Return the [x, y] coordinate for the center point of the cell that contains the specified text.  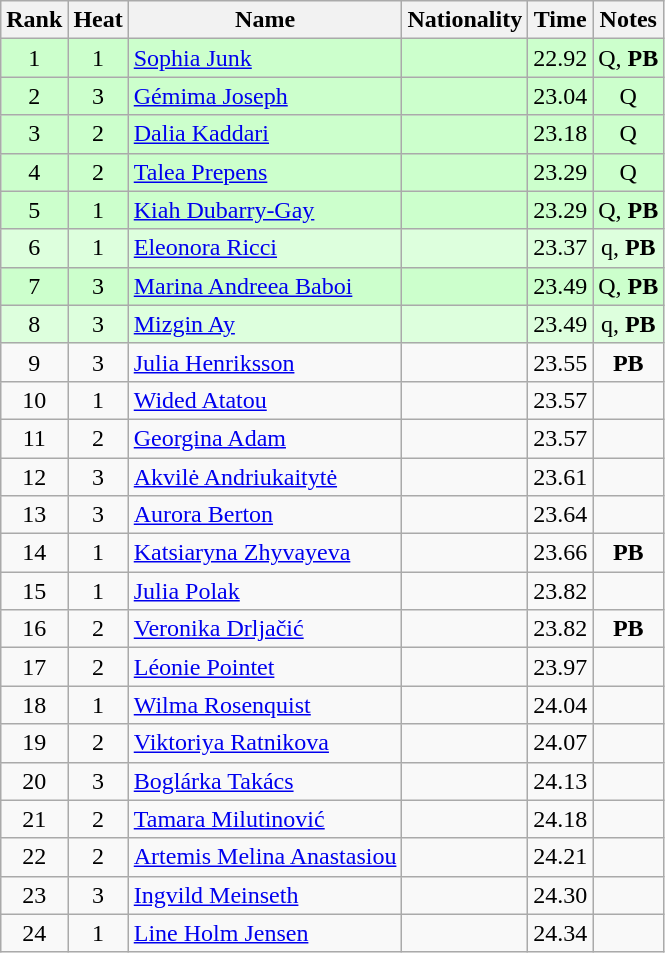
12 [34, 477]
24.07 [560, 743]
Heat [98, 20]
Mizgin Ay [265, 324]
Viktoriya Ratnikova [265, 743]
Artemis Melina Anastasiou [265, 857]
5 [34, 210]
15 [34, 591]
Julia Polak [265, 591]
23.61 [560, 477]
23.97 [560, 667]
23.66 [560, 553]
Name [265, 20]
Nationality [465, 20]
7 [34, 286]
24.30 [560, 895]
23.55 [560, 362]
20 [34, 781]
Katsiaryna Zhyvayeva [265, 553]
Marina Andreea Baboi [265, 286]
Veronika Drljačić [265, 629]
Rank [34, 20]
23 [34, 895]
Boglárka Takács [265, 781]
23.37 [560, 248]
Eleonora Ricci [265, 248]
6 [34, 248]
Wided Atatou [265, 400]
13 [34, 515]
19 [34, 743]
24.34 [560, 933]
Akvilė Andriukaitytė [265, 477]
23.04 [560, 96]
Wilma Rosenquist [265, 705]
23.18 [560, 134]
24.04 [560, 705]
11 [34, 438]
Talea Prepens [265, 172]
Kiah Dubarry-Gay [265, 210]
10 [34, 400]
22.92 [560, 58]
9 [34, 362]
8 [34, 324]
24 [34, 933]
Julia Henriksson [265, 362]
4 [34, 172]
Notes [628, 20]
Georgina Adam [265, 438]
Gémima Joseph [265, 96]
23.64 [560, 515]
16 [34, 629]
Léonie Pointet [265, 667]
14 [34, 553]
22 [34, 857]
17 [34, 667]
Ingvild Meinseth [265, 895]
Dalia Kaddari [265, 134]
Line Holm Jensen [265, 933]
Sophia Junk [265, 58]
Aurora Berton [265, 515]
24.13 [560, 781]
24.21 [560, 857]
Tamara Milutinović [265, 819]
24.18 [560, 819]
Time [560, 20]
18 [34, 705]
21 [34, 819]
